Return (X, Y) of the center of cell containing provided text 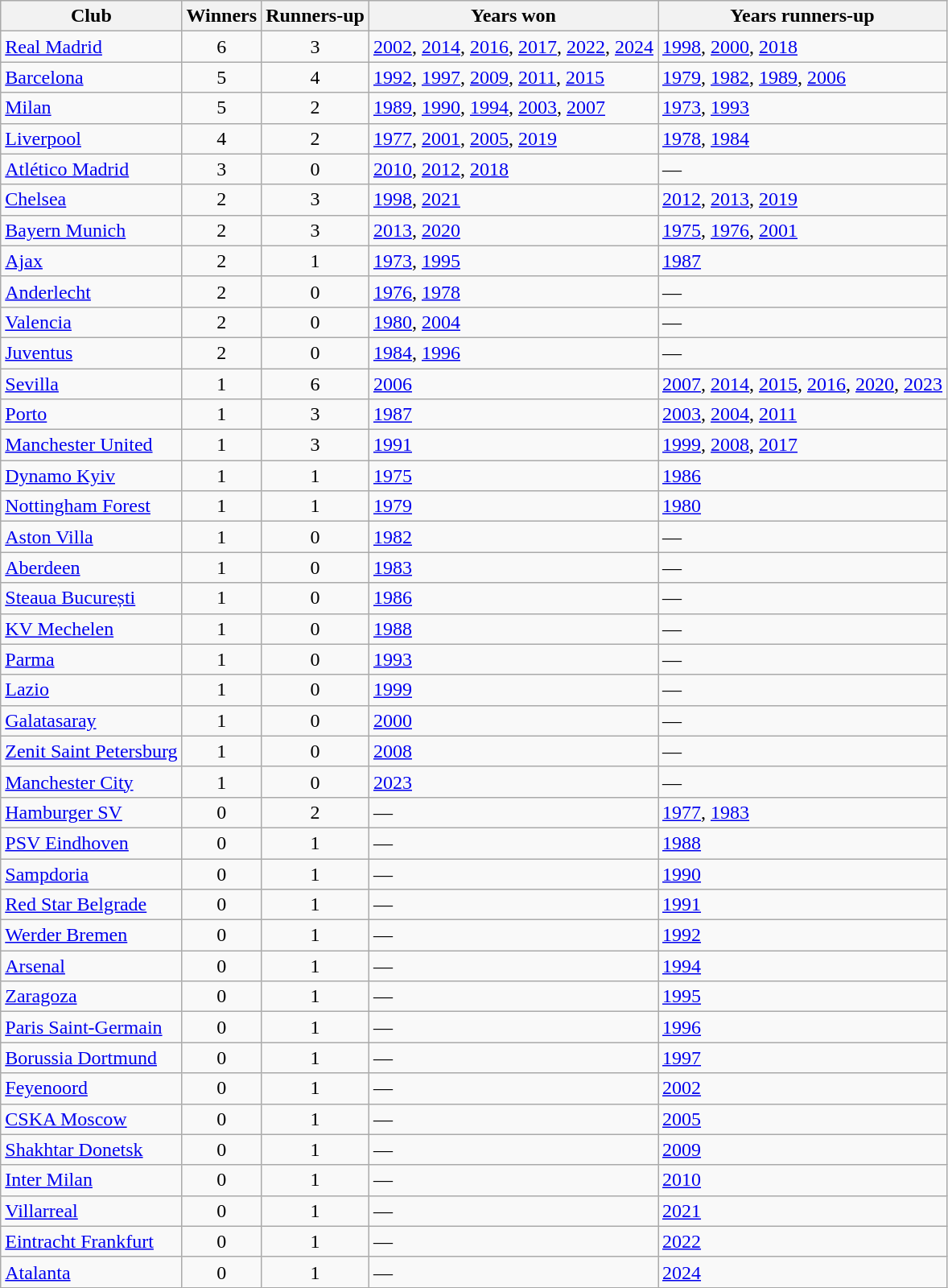
Red Star Belgrade (92, 905)
Steaua București (92, 598)
Bayern Munich (92, 230)
Lazio (92, 690)
Feyenoord (92, 1088)
1992 (803, 935)
2008 (513, 751)
2013, 2020 (513, 230)
Milan (92, 108)
Porto (92, 415)
1979, 1982, 1989, 2006 (803, 77)
Manchester City (92, 782)
Eintracht Frankfurt (92, 1241)
2010, 2012, 2018 (513, 169)
2003, 2004, 2011 (803, 415)
Manchester United (92, 445)
Liverpool (92, 138)
Real Madrid (92, 47)
2005 (803, 1119)
Werder Bremen (92, 935)
Sampdoria (92, 873)
Winners (222, 16)
Chelsea (92, 200)
Paris Saint-Germain (92, 1027)
Parma (92, 659)
1998, 2021 (513, 200)
1996 (803, 1027)
1984, 1996 (513, 353)
1980, 2004 (513, 322)
Atlético Madrid (92, 169)
2022 (803, 1241)
1995 (803, 997)
Sevilla (92, 384)
2021 (803, 1211)
Galatasaray (92, 720)
Nottingham Forest (92, 506)
2000 (513, 720)
2002, 2014, 2016, 2017, 2022, 2024 (513, 47)
1998, 2000, 2018 (803, 47)
1993 (513, 659)
1992, 1997, 2009, 2011, 2015 (513, 77)
1975, 1976, 2001 (803, 230)
Shakhtar Donetsk (92, 1150)
1989, 1990, 1994, 2003, 2007 (513, 108)
Ajax (92, 261)
Hamburger SV (92, 812)
PSV Eindhoven (92, 843)
Dynamo Kyiv (92, 476)
1997 (803, 1058)
1977, 2001, 2005, 2019 (513, 138)
2007, 2014, 2015, 2016, 2020, 2023 (803, 384)
1983 (513, 568)
2010 (803, 1180)
Juventus (92, 353)
1999, 2008, 2017 (803, 445)
Villarreal (92, 1211)
1994 (803, 966)
Runners-up (315, 16)
Borussia Dortmund (92, 1058)
1975 (513, 476)
Aston Villa (92, 537)
Zenit Saint Petersburg (92, 751)
1977, 1983 (803, 812)
2024 (803, 1272)
Years runners-up (803, 16)
2009 (803, 1150)
KV Mechelen (92, 629)
1976, 1978 (513, 291)
Inter Milan (92, 1180)
Club (92, 16)
Valencia (92, 322)
1979 (513, 506)
1982 (513, 537)
Anderlecht (92, 291)
2012, 2013, 2019 (803, 200)
1973, 1993 (803, 108)
Arsenal (92, 966)
2023 (513, 782)
Atalanta (92, 1272)
2002 (803, 1088)
Aberdeen (92, 568)
Barcelona (92, 77)
1999 (513, 690)
Years won (513, 16)
Zaragoza (92, 997)
CSKA Moscow (92, 1119)
2006 (513, 384)
1973, 1995 (513, 261)
1990 (803, 873)
1978, 1984 (803, 138)
1980 (803, 506)
